Identify which cell holds the provided text, then report its [X, Y] central coordinate. 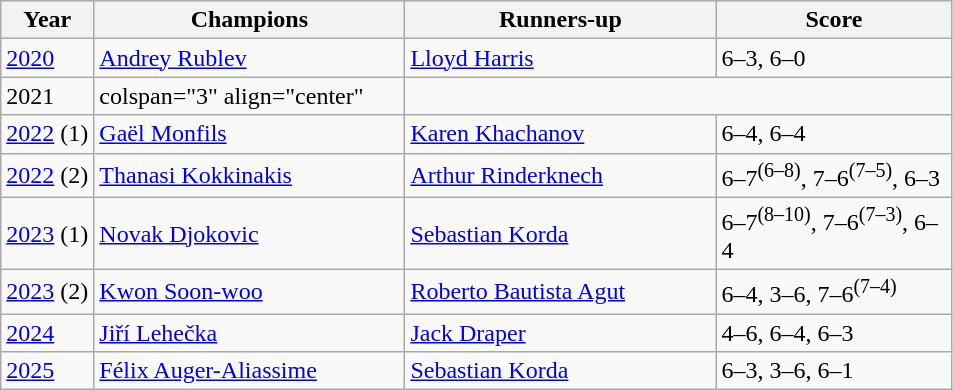
2023 (1) [48, 234]
Score [834, 20]
6–7(6–8), 7–6(7–5), 6–3 [834, 176]
Novak Djokovic [250, 234]
Gaël Monfils [250, 134]
Jiří Lehečka [250, 333]
6–4, 6–4 [834, 134]
4–6, 6–4, 6–3 [834, 333]
Roberto Bautista Agut [560, 292]
6–4, 3–6, 7–6(7–4) [834, 292]
6–3, 3–6, 6–1 [834, 371]
colspan="3" align="center" [250, 96]
2024 [48, 333]
Lloyd Harris [560, 58]
Félix Auger-Aliassime [250, 371]
Jack Draper [560, 333]
Thanasi Kokkinakis [250, 176]
Runners-up [560, 20]
6–3, 6–0 [834, 58]
Arthur Rinderknech [560, 176]
Karen Khachanov [560, 134]
Kwon Soon-woo [250, 292]
2025 [48, 371]
2022 (2) [48, 176]
2021 [48, 96]
Year [48, 20]
Champions [250, 20]
2020 [48, 58]
2023 (2) [48, 292]
2022 (1) [48, 134]
6–7(8–10), 7–6(7–3), 6–4 [834, 234]
Andrey Rublev [250, 58]
